Provide the (X, Y) coordinate of the cell's center where the given text is located.  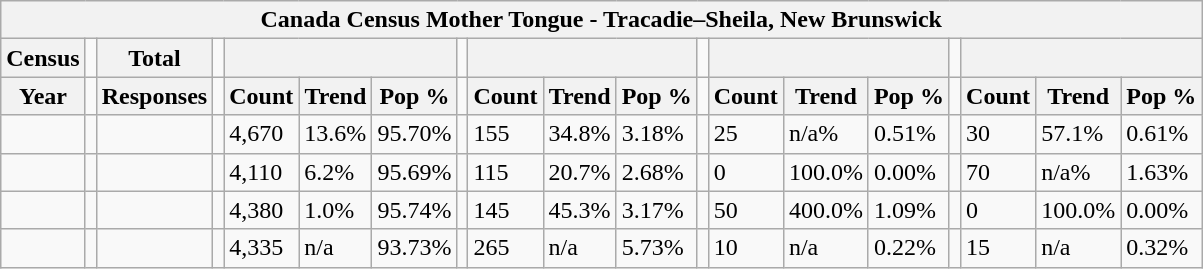
1.63% (1162, 172)
4,110 (262, 172)
1.0% (336, 210)
95.74% (414, 210)
34.8% (580, 134)
4,670 (262, 134)
6.2% (336, 172)
70 (998, 172)
50 (746, 210)
155 (506, 134)
1.09% (908, 210)
265 (506, 248)
93.73% (414, 248)
95.69% (414, 172)
15 (998, 248)
57.1% (1078, 134)
Year (43, 96)
0.22% (908, 248)
400.0% (826, 210)
95.70% (414, 134)
5.73% (656, 248)
30 (998, 134)
Total (154, 58)
Census (43, 58)
4,380 (262, 210)
0.32% (1162, 248)
4,335 (262, 248)
3.17% (656, 210)
115 (506, 172)
20.7% (580, 172)
Responses (154, 96)
2.68% (656, 172)
13.6% (336, 134)
3.18% (656, 134)
145 (506, 210)
25 (746, 134)
45.3% (580, 210)
Canada Census Mother Tongue - Tracadie–Sheila, New Brunswick (602, 20)
10 (746, 248)
0.61% (1162, 134)
0.51% (908, 134)
